Return the [X, Y] coordinate for the center point of the cell that contains the specified text.  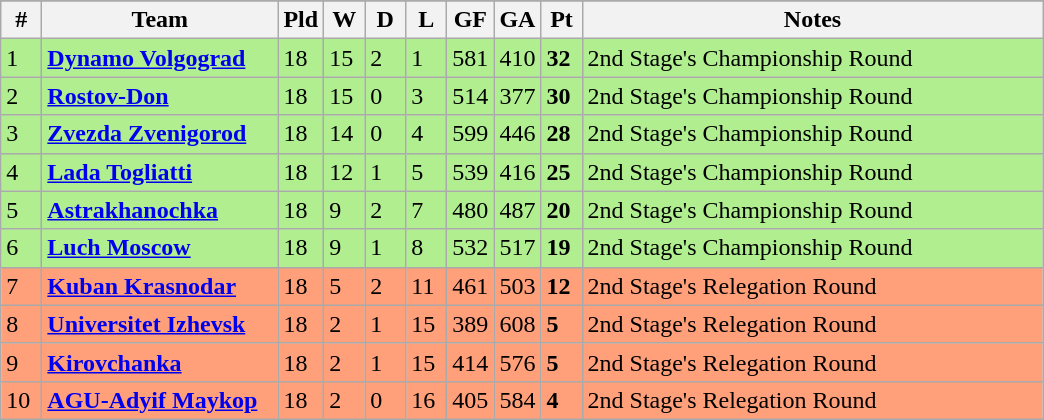
Zvezda Zvenigorod [160, 134]
446 [518, 134]
32 [562, 58]
10 [22, 400]
Kuban Krasnodar [160, 286]
14 [344, 134]
Team [160, 20]
Astrakhanochka [160, 210]
6 [22, 248]
D [386, 20]
GF [470, 20]
# [22, 20]
584 [518, 400]
Lada Togliatti [160, 172]
389 [470, 324]
Notes [812, 20]
416 [518, 172]
Kirovchanka [160, 362]
487 [518, 210]
461 [470, 286]
W [344, 20]
AGU-Adyif Maykop [160, 400]
Universitet Izhevsk [160, 324]
405 [470, 400]
532 [470, 248]
581 [470, 58]
28 [562, 134]
517 [518, 248]
30 [562, 96]
25 [562, 172]
503 [518, 286]
L [426, 20]
Dynamo Volgograd [160, 58]
514 [470, 96]
377 [518, 96]
16 [426, 400]
Rostov-Don [160, 96]
599 [470, 134]
410 [518, 58]
Pt [562, 20]
414 [470, 362]
608 [518, 324]
Pld [301, 20]
20 [562, 210]
539 [470, 172]
GA [518, 20]
576 [518, 362]
19 [562, 248]
11 [426, 286]
Luch Moscow [160, 248]
480 [470, 210]
